Determine the [x, y] coordinate at the center of the cell enclosing the given text.  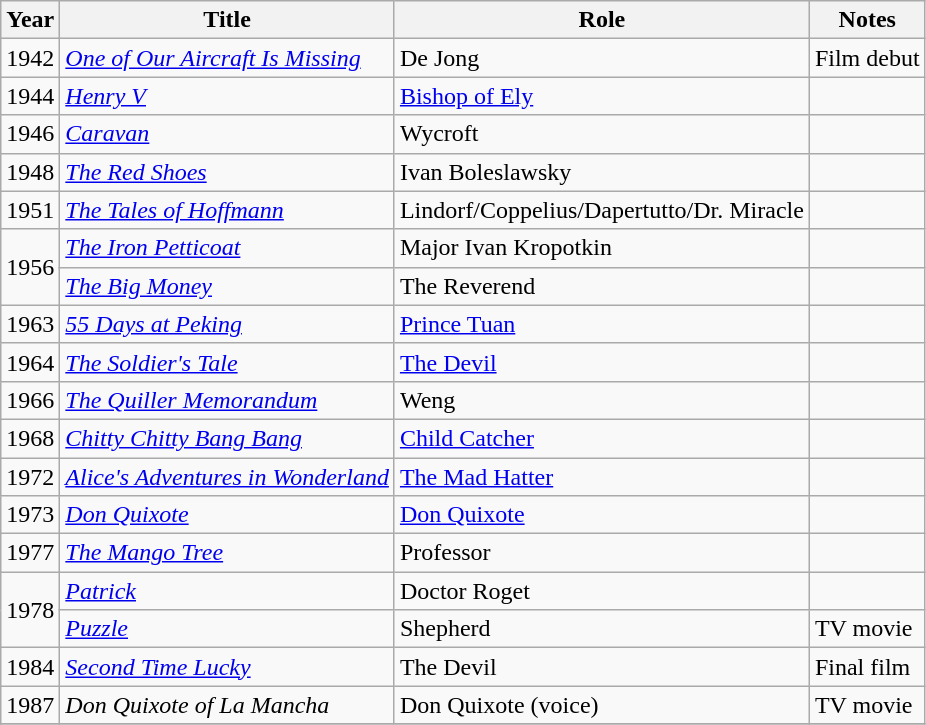
Major Ivan Kropotkin [602, 248]
1963 [30, 324]
Year [30, 20]
The Tales of Hoffmann [228, 210]
Wycroft [602, 134]
Don Quixote of La Mancha [228, 705]
1946 [30, 134]
Film debut [867, 58]
Child Catcher [602, 438]
1944 [30, 96]
1966 [30, 400]
1948 [30, 172]
Patrick [228, 591]
Title [228, 20]
Ivan Boleslawsky [602, 172]
1973 [30, 515]
Weng [602, 400]
Bishop of Ely [602, 96]
Role [602, 20]
The Soldier's Tale [228, 362]
Henry V [228, 96]
De Jong [602, 58]
1978 [30, 610]
Lindorf/Coppelius/Dapertutto/Dr. Miracle [602, 210]
The Red Shoes [228, 172]
Doctor Roget [602, 591]
1968 [30, 438]
The Mad Hatter [602, 477]
Shepherd [602, 629]
The Big Money [228, 286]
1977 [30, 553]
Chitty Chitty Bang Bang [228, 438]
The Quiller Memorandum [228, 400]
One of Our Aircraft Is Missing [228, 58]
The Iron Petticoat [228, 248]
1972 [30, 477]
55 Days at Peking [228, 324]
1951 [30, 210]
Second Time Lucky [228, 667]
The Mango Tree [228, 553]
Puzzle [228, 629]
Alice's Adventures in Wonderland [228, 477]
Notes [867, 20]
1956 [30, 267]
1984 [30, 667]
Professor [602, 553]
1942 [30, 58]
1987 [30, 705]
Caravan [228, 134]
1964 [30, 362]
Don Quixote (voice) [602, 705]
Prince Tuan [602, 324]
Final film [867, 667]
The Reverend [602, 286]
